Find where the given text appears and provide that cell's center as (X, Y) coordinate. 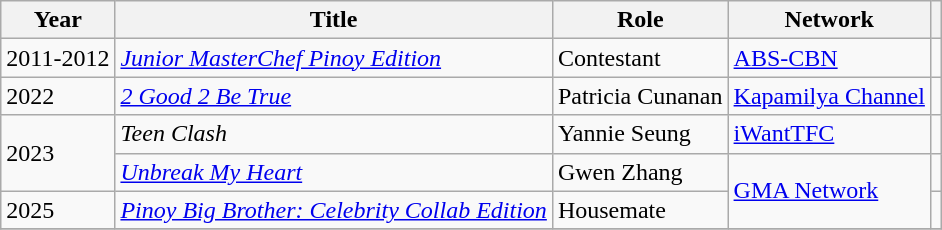
Housemate (640, 210)
Patricia Cunanan (640, 96)
2022 (58, 96)
Title (334, 20)
Yannie Seung (640, 134)
Network (829, 20)
2011-2012 (58, 58)
Junior MasterChef Pinoy Edition (334, 58)
Kapamilya Channel (829, 96)
Teen Clash (334, 134)
Year (58, 20)
Gwen Zhang (640, 172)
ABS-CBN (829, 58)
Contestant (640, 58)
Role (640, 20)
2 Good 2 Be True (334, 96)
Unbreak My Heart (334, 172)
Pinoy Big Brother: Celebrity Collab Edition (334, 210)
iWantTFC (829, 134)
2025 (58, 210)
GMA Network (829, 191)
2023 (58, 153)
